Scan for the cell matching the given text and deliver its (x, y) coordinate at center. 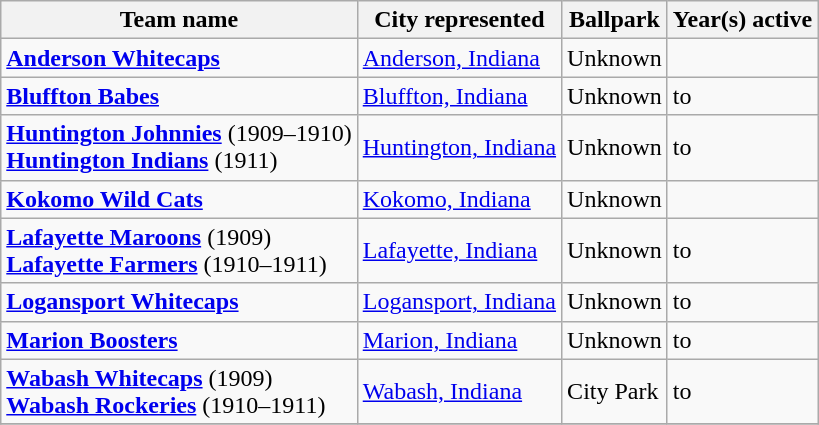
Huntington Johnnies (1909–1910)Huntington Indians (1911) (179, 148)
Anderson Whitecaps (179, 58)
Lafayette Maroons (1909)Lafayette Farmers (1910–1911) (179, 250)
Anderson, Indiana (459, 58)
Huntington, Indiana (459, 148)
Logansport, Indiana (459, 302)
Kokomo Wild Cats (179, 199)
Year(s) active (742, 20)
Wabash, Indiana (459, 392)
Marion Boosters (179, 340)
Bluffton, Indiana (459, 96)
Lafayette, Indiana (459, 250)
Marion, Indiana (459, 340)
Wabash Whitecaps (1909) Wabash Rockeries (1910–1911) (179, 392)
Logansport Whitecaps (179, 302)
Bluffton Babes (179, 96)
Team name (179, 20)
City Park (615, 392)
Kokomo, Indiana (459, 199)
City represented (459, 20)
Ballpark (615, 20)
